Find where the given text appears and provide that cell's center as (X, Y) coordinate. 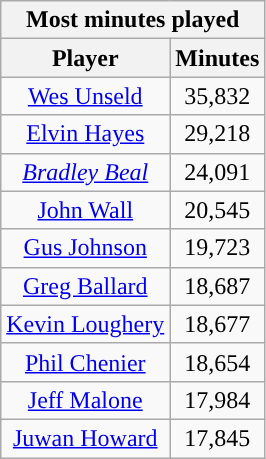
Minutes (218, 58)
Elvin Hayes (86, 134)
29,218 (218, 134)
Jeff Malone (86, 400)
Juwan Howard (86, 438)
Kevin Loughery (86, 324)
20,545 (218, 210)
17,845 (218, 438)
18,677 (218, 324)
24,091 (218, 172)
Player (86, 58)
Greg Ballard (86, 286)
Bradley Beal (86, 172)
Phil Chenier (86, 362)
Gus Johnson (86, 248)
John Wall (86, 210)
35,832 (218, 96)
17,984 (218, 400)
18,654 (218, 362)
Most minutes played (133, 20)
Wes Unseld (86, 96)
19,723 (218, 248)
18,687 (218, 286)
